Search for the cell housing the specified text and yield its [x, y] center coordinate. 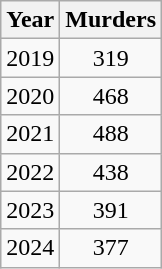
488 [111, 134]
2019 [30, 58]
2024 [30, 248]
319 [111, 58]
377 [111, 248]
Year [30, 20]
438 [111, 172]
2023 [30, 210]
2021 [30, 134]
2020 [30, 96]
Murders [111, 20]
2022 [30, 172]
391 [111, 210]
468 [111, 96]
